Locate the cell with the specified text and output its (X, Y) center coordinate. 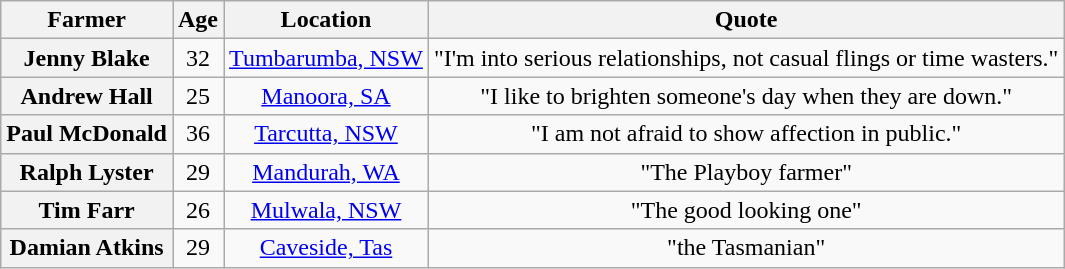
"I like to brighten someone's day when they are down." (746, 96)
26 (198, 210)
36 (198, 134)
Damian Atkins (87, 248)
"the Tasmanian" (746, 248)
Age (198, 20)
Location (326, 20)
Tumbarumba, NSW (326, 58)
"The Playboy farmer" (746, 172)
32 (198, 58)
Farmer (87, 20)
Mulwala, NSW (326, 210)
Caveside, Tas (326, 248)
"I am not afraid to show affection in public." (746, 134)
Paul McDonald (87, 134)
"The good looking one" (746, 210)
Andrew Hall (87, 96)
25 (198, 96)
Ralph Lyster (87, 172)
Manoora, SA (326, 96)
Mandurah, WA (326, 172)
"I'm into serious relationships, not casual flings or time wasters." (746, 58)
Jenny Blake (87, 58)
Quote (746, 20)
Tim Farr (87, 210)
Tarcutta, NSW (326, 134)
